Extract the (x, y) coordinate from the center of the cell holding the provided text.  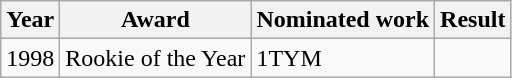
1998 (30, 58)
Award (156, 20)
Nominated work (343, 20)
Rookie of the Year (156, 58)
Year (30, 20)
1TYM (343, 58)
Result (473, 20)
